Identify which cell holds the provided text, then report its [x, y] central coordinate. 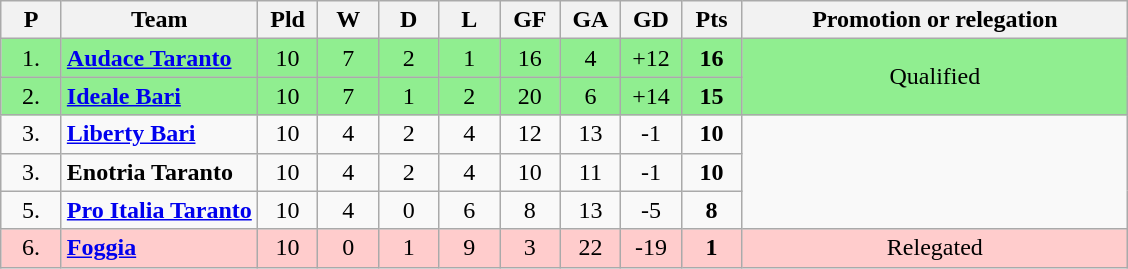
D [408, 20]
+14 [652, 96]
GA [590, 20]
L [470, 20]
Pld [288, 20]
12 [530, 134]
9 [470, 248]
Enotria Taranto [159, 172]
5. [32, 210]
3 [530, 248]
GD [652, 20]
11 [590, 172]
GF [530, 20]
-19 [652, 248]
Pts [712, 20]
6. [32, 248]
Promotion or relegation [935, 20]
15 [712, 96]
Qualified [935, 77]
Audace Taranto [159, 58]
W [348, 20]
Pro Italia Taranto [159, 210]
22 [590, 248]
-5 [652, 210]
+12 [652, 58]
1. [32, 58]
P [32, 20]
2. [32, 96]
Foggia [159, 248]
Relegated [935, 248]
Team [159, 20]
Ideale Bari [159, 96]
20 [530, 96]
Liberty Bari [159, 134]
